Scan for the cell matching the given text and deliver its [x, y] coordinate at center. 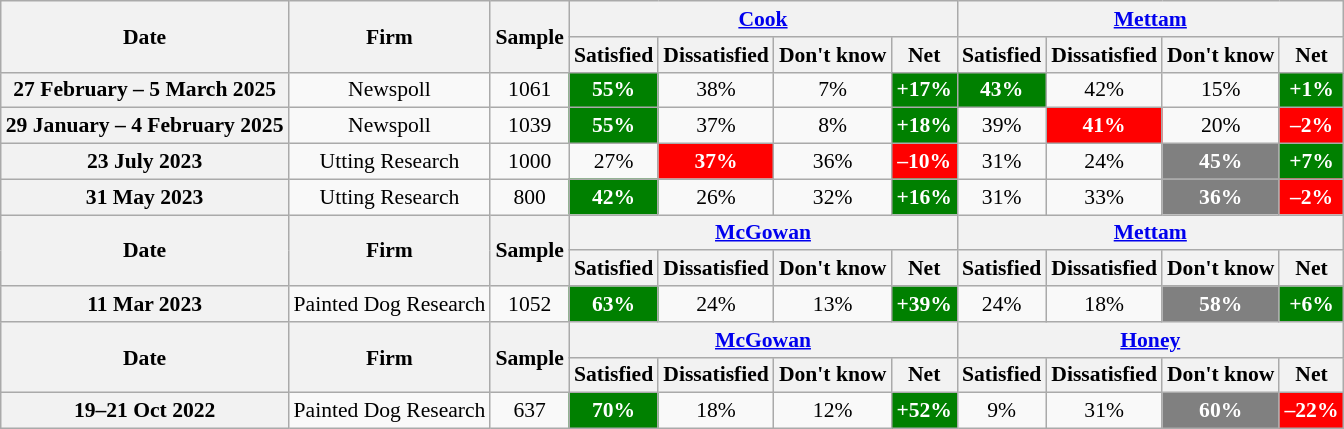
23 July 2023 [145, 162]
9% [1002, 411]
8% [832, 126]
1039 [529, 126]
15% [1220, 90]
–22% [1311, 411]
39% [1002, 126]
27% [614, 162]
27 February – 5 March 2025 [145, 90]
11 Mar 2023 [145, 304]
800 [529, 197]
58% [1220, 304]
1061 [529, 90]
+18% [924, 126]
19–21 Oct 2022 [145, 411]
1000 [529, 162]
+52% [924, 411]
33% [1104, 197]
38% [716, 90]
+1% [1311, 90]
+16% [924, 197]
637 [529, 411]
1052 [529, 304]
+6% [1311, 304]
41% [1104, 126]
70% [614, 411]
45% [1220, 162]
31 May 2023 [145, 197]
+7% [1311, 162]
12% [832, 411]
Honey [1150, 340]
–10% [924, 162]
63% [614, 304]
43% [1002, 90]
Cook [763, 19]
32% [832, 197]
26% [716, 197]
20% [1220, 126]
+17% [924, 90]
13% [832, 304]
+39% [924, 304]
60% [1220, 411]
7% [832, 90]
29 January – 4 February 2025 [145, 126]
